Provide the [X, Y] coordinate of the cell's center where the given text is located.  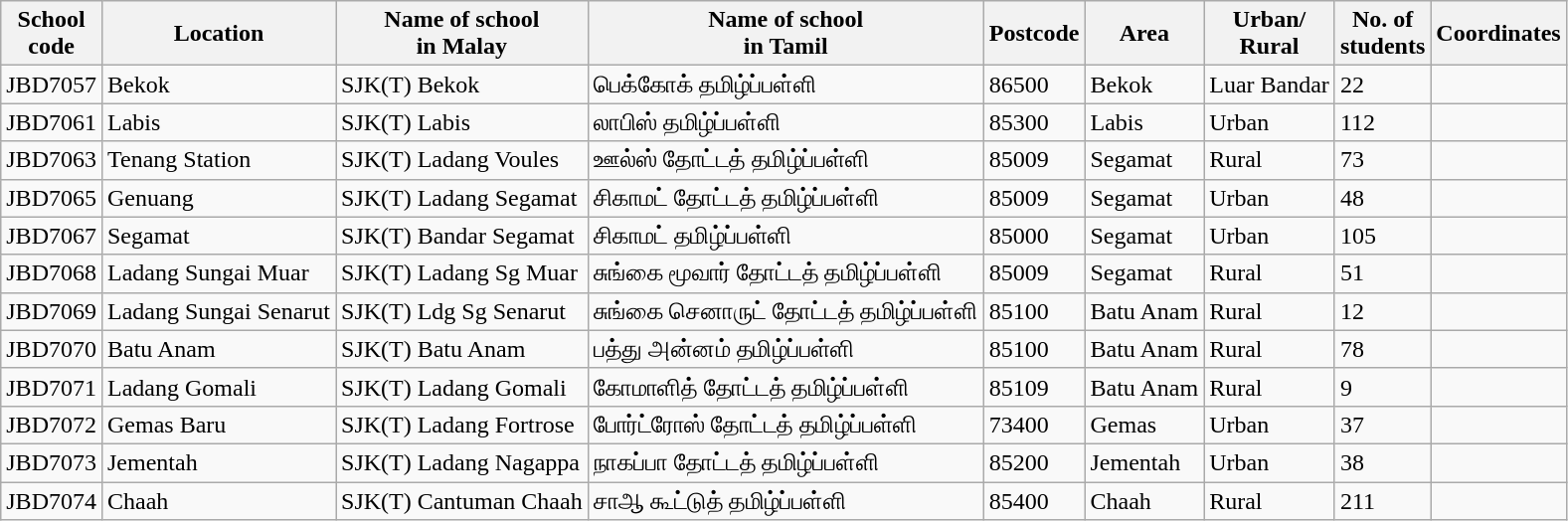
86500 [1034, 85]
Ladang Gomali [219, 387]
105 [1382, 236]
SJK(T) Bandar Segamat [462, 236]
85300 [1034, 122]
9 [1382, 387]
நாகப்பா தோட்டத் தமிழ்ப்பள்ளி [785, 462]
JBD7071 [52, 387]
73 [1382, 160]
No. ofstudents [1382, 34]
Gemas [1144, 425]
SJK(T) Labis [462, 122]
பெக்கோக் தமிழ்ப்பள்ளி [785, 85]
85400 [1034, 500]
JBD7069 [52, 311]
JBD7061 [52, 122]
JBD7067 [52, 236]
Ladang Sungai Senarut [219, 311]
112 [1382, 122]
பத்து அன்னம் தமிழ்ப்பள்ளி [785, 349]
SJK(T) Ladang Sg Muar [462, 273]
JBD7065 [52, 198]
SJK(T) Ladang Voules [462, 160]
Urban/Rural [1270, 34]
JBD7074 [52, 500]
JBD7070 [52, 349]
JBD7072 [52, 425]
Postcode [1034, 34]
Schoolcode [52, 34]
12 [1382, 311]
Gemas Baru [219, 425]
லாபிஸ் தமிழ்ப்பள்ளி [785, 122]
சாஆ கூட்டுத் தமிழ்ப்பள்ளி [785, 500]
SJK(T) Ldg Sg Senarut [462, 311]
Genuang [219, 198]
85200 [1034, 462]
SJK(T) Ladang Fortrose [462, 425]
SJK(T) Ladang Gomali [462, 387]
JBD7073 [52, 462]
48 [1382, 198]
Luar Bandar [1270, 85]
78 [1382, 349]
ஊல்ஸ் தோட்டத் தமிழ்ப்பள்ளி [785, 160]
Tenang Station [219, 160]
Coordinates [1498, 34]
JBD7057 [52, 85]
37 [1382, 425]
Ladang Sungai Muar [219, 273]
SJK(T) Cantuman Chaah [462, 500]
கோமாளித் தோட்டத் தமிழ்ப்பள்ளி [785, 387]
JBD7063 [52, 160]
சிகாமட் தோட்டத் தமிழ்ப்பள்ளி [785, 198]
SJK(T) Ladang Nagappa [462, 462]
38 [1382, 462]
85109 [1034, 387]
SJK(T) Batu Anam [462, 349]
22 [1382, 85]
Location [219, 34]
போர்ட்ரோஸ் தோட்டத் தமிழ்ப்பள்ளி [785, 425]
SJK(T) Bekok [462, 85]
JBD7068 [52, 273]
211 [1382, 500]
73400 [1034, 425]
85000 [1034, 236]
சிகாமட் தமிழ்ப்பள்ளி [785, 236]
SJK(T) Ladang Segamat [462, 198]
Name of schoolin Malay [462, 34]
சுங்கை செனாருட் தோட்டத் தமிழ்ப்பள்ளி [785, 311]
51 [1382, 273]
Area [1144, 34]
சுங்கை மூவார் தோட்டத் தமிழ்ப்பள்ளி [785, 273]
Name of schoolin Tamil [785, 34]
